Identify which cell holds the provided text, then report its [x, y] central coordinate. 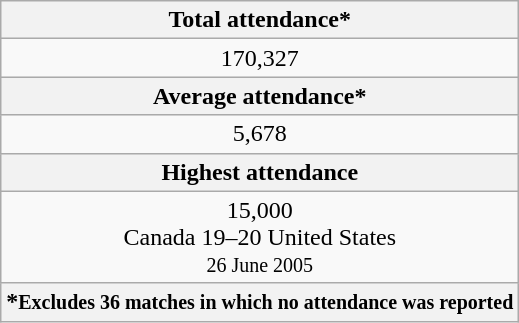
Total attendance* [260, 20]
170,327 [260, 58]
5,678 [260, 134]
Highest attendance [260, 172]
15,000 Canada 19–20 United States 26 June 2005 [260, 237]
*Excludes 36 matches in which no attendance was reported [260, 302]
Average attendance* [260, 96]
